Return the [X, Y] coordinate for the center point of the cell that contains the specified text.  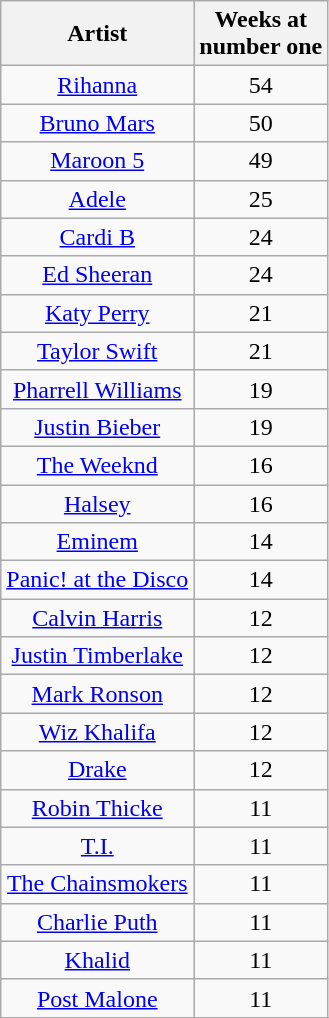
50 [261, 123]
Mark Ronson [98, 694]
Taylor Swift [98, 351]
Post Malone [98, 998]
Halsey [98, 503]
Charlie Puth [98, 922]
Calvin Harris [98, 618]
Khalid [98, 960]
49 [261, 161]
Drake [98, 770]
Eminem [98, 542]
Robin Thicke [98, 808]
The Chainsmokers [98, 884]
Katy Perry [98, 313]
Adele [98, 199]
25 [261, 199]
Pharrell Williams [98, 389]
Ed Sheeran [98, 275]
Wiz Khalifa [98, 732]
Justin Bieber [98, 427]
Rihanna [98, 85]
54 [261, 85]
Artist [98, 34]
T.I. [98, 846]
Bruno Mars [98, 123]
Justin Timberlake [98, 656]
The Weeknd [98, 465]
Maroon 5 [98, 161]
Panic! at the Disco [98, 580]
Cardi B [98, 237]
Weeks atnumber one [261, 34]
